Capture the cell that displays the provided text and extract its (X, Y) central coordinate. 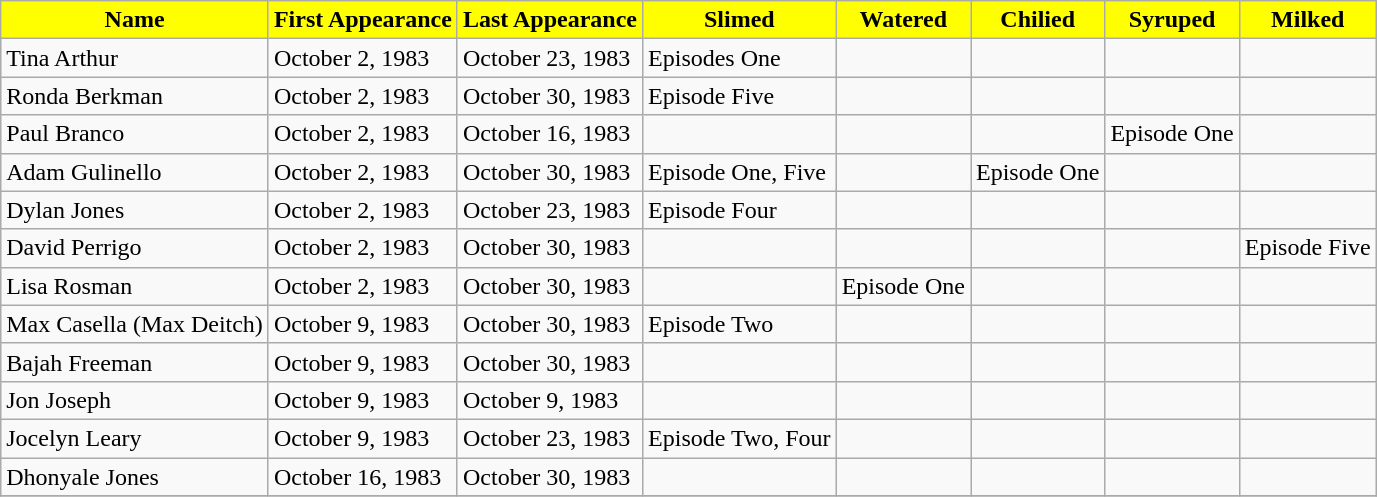
Jocelyn Leary (135, 438)
Lisa Rosman (135, 286)
David Perrigo (135, 248)
Watered (903, 20)
Paul Branco (135, 134)
Name (135, 20)
Episode Four (740, 210)
Episodes One (740, 58)
Episode Two, Four (740, 438)
Milked (1308, 20)
Tina Arthur (135, 58)
Adam Gulinello (135, 172)
Last Appearance (550, 20)
Episode One, Five (740, 172)
Max Casella (Max Deitch) (135, 324)
Ronda Berkman (135, 96)
Jon Joseph (135, 400)
Episode Two (740, 324)
Bajah Freeman (135, 362)
Dhonyale Jones (135, 477)
Syruped (1172, 20)
Dylan Jones (135, 210)
Slimed (740, 20)
First Appearance (362, 20)
Chilied (1037, 20)
